Scan for the cell matching the given text and deliver its [x, y] coordinate at center. 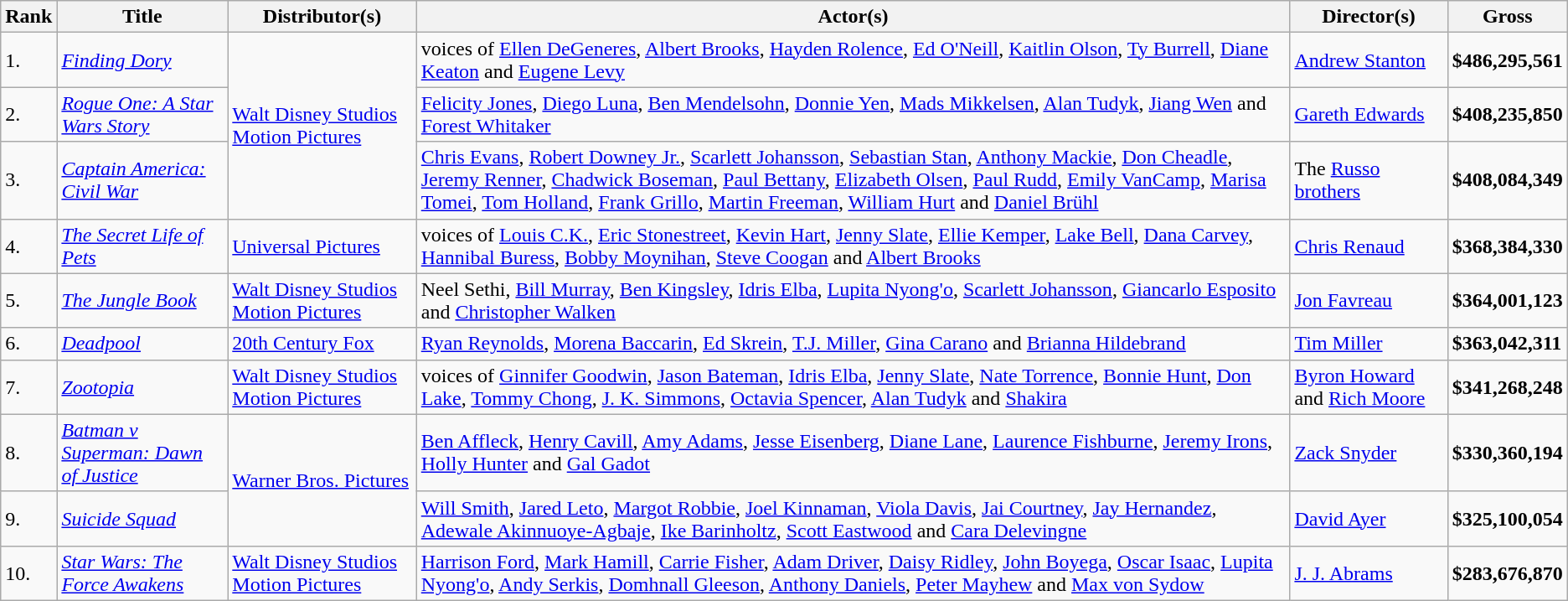
3. [28, 180]
Byron Howard and Rich Moore [1369, 387]
Actor(s) [853, 17]
Batman v Superman: Dawn of Justice [142, 453]
6. [28, 344]
Finding Dory [142, 60]
5. [28, 300]
Gareth Edwards [1369, 114]
$486,295,561 [1508, 60]
9. [28, 518]
Distributor(s) [322, 17]
$368,384,330 [1508, 246]
$408,235,850 [1508, 114]
The Jungle Book [142, 300]
Tim Miller [1369, 344]
$283,676,870 [1508, 573]
David Ayer [1369, 518]
Universal Pictures [322, 246]
8. [28, 453]
Zack Snyder [1369, 453]
Deadpool [142, 344]
Captain America: Civil War [142, 180]
10. [28, 573]
Ben Affleck, Henry Cavill, Amy Adams, Jesse Eisenberg, Diane Lane, Laurence Fishburne, Jeremy Irons, Holly Hunter and Gal Gadot [853, 453]
Gross [1508, 17]
Ryan Reynolds, Morena Baccarin, Ed Skrein, T.J. Miller, Gina Carano and Brianna Hildebrand [853, 344]
20th Century Fox [322, 344]
Suicide Squad [142, 518]
Jon Favreau [1369, 300]
2. [28, 114]
Warner Bros. Pictures [322, 479]
1. [28, 60]
$325,100,054 [1508, 518]
Zootopia [142, 387]
$341,268,248 [1508, 387]
Title [142, 17]
Andrew Stanton [1369, 60]
4. [28, 246]
The Secret Life of Pets [142, 246]
voices of Ellen DeGeneres, Albert Brooks, Hayden Rolence, Ed O'Neill, Kaitlin Olson, Ty Burrell, Diane Keaton and Eugene Levy [853, 60]
Felicity Jones, Diego Luna, Ben Mendelsohn, Donnie Yen, Mads Mikkelsen, Alan Tudyk, Jiang Wen and Forest Whitaker [853, 114]
Rank [28, 17]
Director(s) [1369, 17]
Chris Renaud [1369, 246]
Neel Sethi, Bill Murray, Ben Kingsley, Idris Elba, Lupita Nyong'o, Scarlett Johansson, Giancarlo Esposito and Christopher Walken [853, 300]
The Russo brothers [1369, 180]
$408,084,349 [1508, 180]
$364,001,123 [1508, 300]
7. [28, 387]
Rogue One: A Star Wars Story [142, 114]
Star Wars: The Force Awakens [142, 573]
J. J. Abrams [1369, 573]
$363,042,311 [1508, 344]
$330,360,194 [1508, 453]
